Output the (X, Y) coordinate of the center of the cell containing the given text.  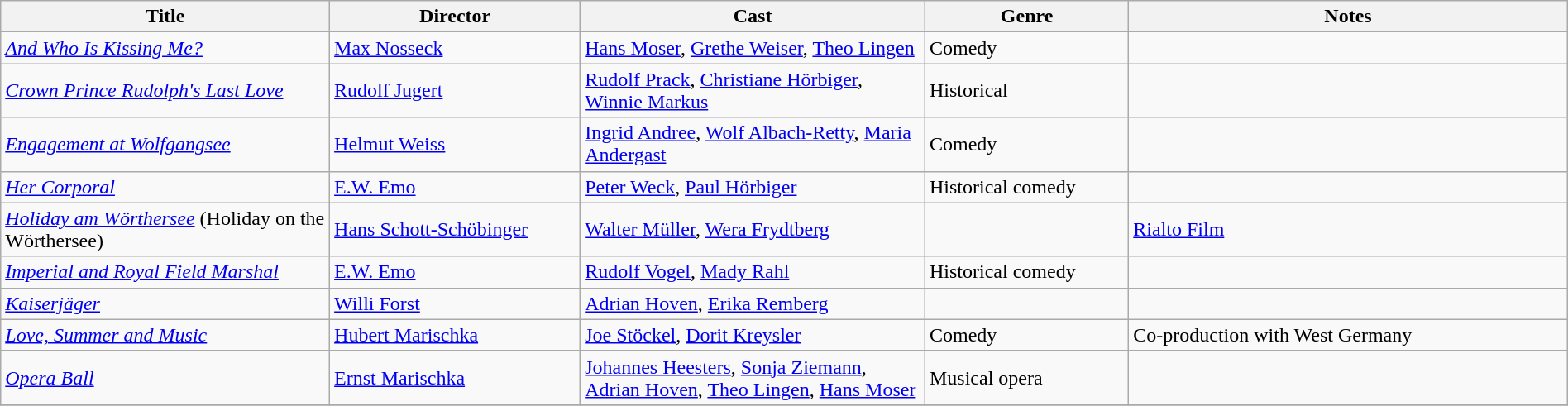
Adrian Hoven, Erika Remberg (753, 303)
Imperial and Royal Field Marshal (165, 272)
Holiday am Wörthersee (Holiday on the Wörthersee) (165, 230)
Rialto Film (1348, 230)
Helmut Weiss (455, 144)
Peter Weck, Paul Hörbiger (753, 187)
Hubert Marischka (455, 335)
Willi Forst (455, 303)
Notes (1348, 17)
Crown Prince Rudolph's Last Love (165, 91)
Hans Schott-Schöbinger (455, 230)
Love, Summer and Music (165, 335)
Musical opera (1026, 377)
Rudolf Jugert (455, 91)
Title (165, 17)
Ernst Marischka (455, 377)
Director (455, 17)
Joe Stöckel, Dorit Kreysler (753, 335)
Ingrid Andree, Wolf Albach-Retty, Maria Andergast (753, 144)
Rudolf Prack, Christiane Hörbiger, Winnie Markus (753, 91)
Genre (1026, 17)
Historical (1026, 91)
Walter Müller, Wera Frydtberg (753, 230)
Co-production with West Germany (1348, 335)
Cast (753, 17)
Engagement at Wolfgangsee (165, 144)
Rudolf Vogel, Mady Rahl (753, 272)
Kaiserjäger (165, 303)
And Who Is Kissing Me? (165, 48)
Johannes Heesters, Sonja Ziemann, Adrian Hoven, Theo Lingen, Hans Moser (753, 377)
Her Corporal (165, 187)
Opera Ball (165, 377)
Max Nosseck (455, 48)
Hans Moser, Grethe Weiser, Theo Lingen (753, 48)
